Scan for the cell matching the given text and deliver its [x, y] coordinate at center. 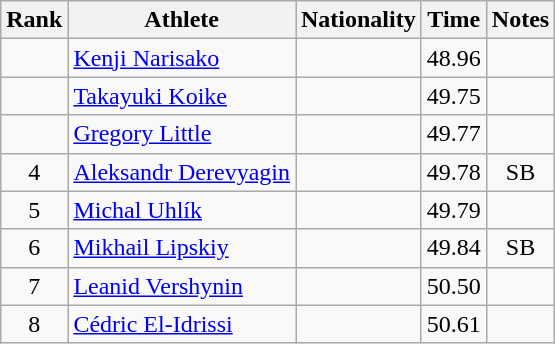
Cédric El-Idrissi [182, 324]
Takayuki Koike [182, 96]
8 [34, 324]
4 [34, 172]
Rank [34, 20]
Kenji Narisako [182, 58]
48.96 [454, 58]
Aleksandr Derevyagin [182, 172]
50.50 [454, 286]
Leanid Vershynin [182, 286]
49.78 [454, 172]
Time [454, 20]
49.77 [454, 134]
Nationality [359, 20]
Gregory Little [182, 134]
6 [34, 248]
Athlete [182, 20]
5 [34, 210]
7 [34, 286]
Michal Uhlík [182, 210]
49.84 [454, 248]
49.79 [454, 210]
Notes [520, 20]
Mikhail Lipskiy [182, 248]
49.75 [454, 96]
50.61 [454, 324]
